Detect which cell encompasses the target text, then output its (x, y) center coordinate. 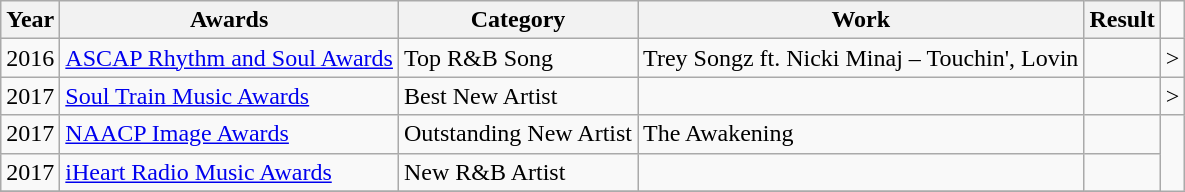
Soul Train Music Awards (230, 96)
Top R&B Song (518, 58)
Outstanding New Artist (518, 134)
iHeart Radio Music Awards (230, 172)
Trey Songz ft. Nicki Minaj – Touchin', Lovin (861, 58)
NAACP Image Awards (230, 134)
Category (518, 20)
Best New Artist (518, 96)
New R&B Artist (518, 172)
The Awakening (861, 134)
ASCAP Rhythm and Soul Awards (230, 58)
2016 (30, 58)
Result (1122, 20)
Year (30, 20)
Work (861, 20)
Awards (230, 20)
